Identify which cell holds the provided text, then report its [x, y] central coordinate. 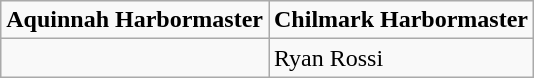
Aquinnah Harbormaster [135, 20]
Ryan Rossi [400, 58]
Chilmark Harbormaster [400, 20]
